Provide the [X, Y] coordinate of the cell's center where the given text is located.  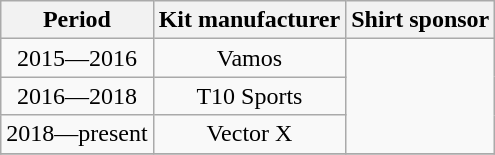
Kit manufacturer [250, 20]
2016—2018 [77, 96]
Vector X [250, 134]
Period [77, 20]
2018—present [77, 134]
2015—2016 [77, 58]
T10 Sports [250, 96]
Shirt sponsor [420, 20]
Vamos [250, 58]
